Return [x, y] of the center of cell containing provided text 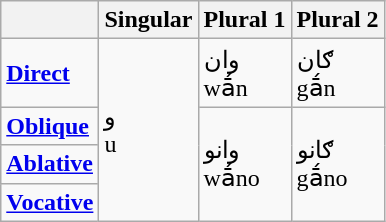
Singular [148, 20]
وانوwā́no [244, 164]
Oblique [50, 126]
Plural 1 [244, 20]
ګانوgā́no [338, 164]
Direct [50, 73]
Plural 2 [338, 20]
ګانgā́n [338, 73]
Ablative [50, 164]
وu [148, 130]
وانwā́n [244, 73]
Vocative [50, 202]
